From the cell containing the given text, extract its center point as (X, Y) coordinate. 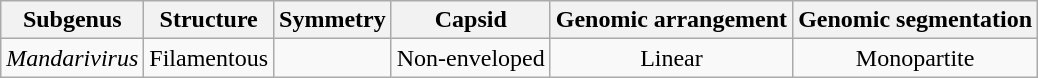
Subgenus (72, 20)
Symmetry (333, 20)
Non-enveloped (470, 58)
Genomic arrangement (671, 20)
Monopartite (916, 58)
Capsid (470, 20)
Mandarivirus (72, 58)
Filamentous (209, 58)
Genomic segmentation (916, 20)
Structure (209, 20)
Linear (671, 58)
